Return [X, Y] of the center of cell containing provided text 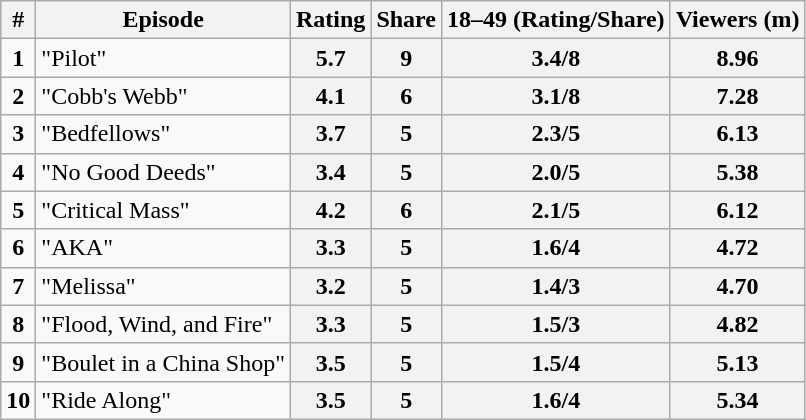
"Flood, Wind, and Fire" [164, 324]
5.13 [738, 362]
4.1 [330, 96]
6.12 [738, 210]
3.1/8 [556, 96]
4 [18, 172]
1.5/4 [556, 362]
7.28 [738, 96]
"Pilot" [164, 58]
Viewers (m) [738, 20]
2 [18, 96]
"Boulet in a China Shop" [164, 362]
3.7 [330, 134]
3.2 [330, 286]
Rating [330, 20]
"Bedfellows" [164, 134]
4.2 [330, 210]
1.5/3 [556, 324]
# [18, 20]
5.7 [330, 58]
"Melissa" [164, 286]
2.0/5 [556, 172]
10 [18, 400]
"AKA" [164, 248]
5.34 [738, 400]
7 [18, 286]
2.1/5 [556, 210]
"Critical Mass" [164, 210]
1.4/3 [556, 286]
18–49 (Rating/Share) [556, 20]
5.38 [738, 172]
3.4/8 [556, 58]
"Ride Along" [164, 400]
4.82 [738, 324]
6.13 [738, 134]
4.70 [738, 286]
8 [18, 324]
1 [18, 58]
4.72 [738, 248]
8.96 [738, 58]
Episode [164, 20]
"No Good Deeds" [164, 172]
2.3/5 [556, 134]
3 [18, 134]
Share [406, 20]
3.4 [330, 172]
"Cobb's Webb" [164, 96]
